Find where the given text appears and provide that cell's center as (x, y) coordinate. 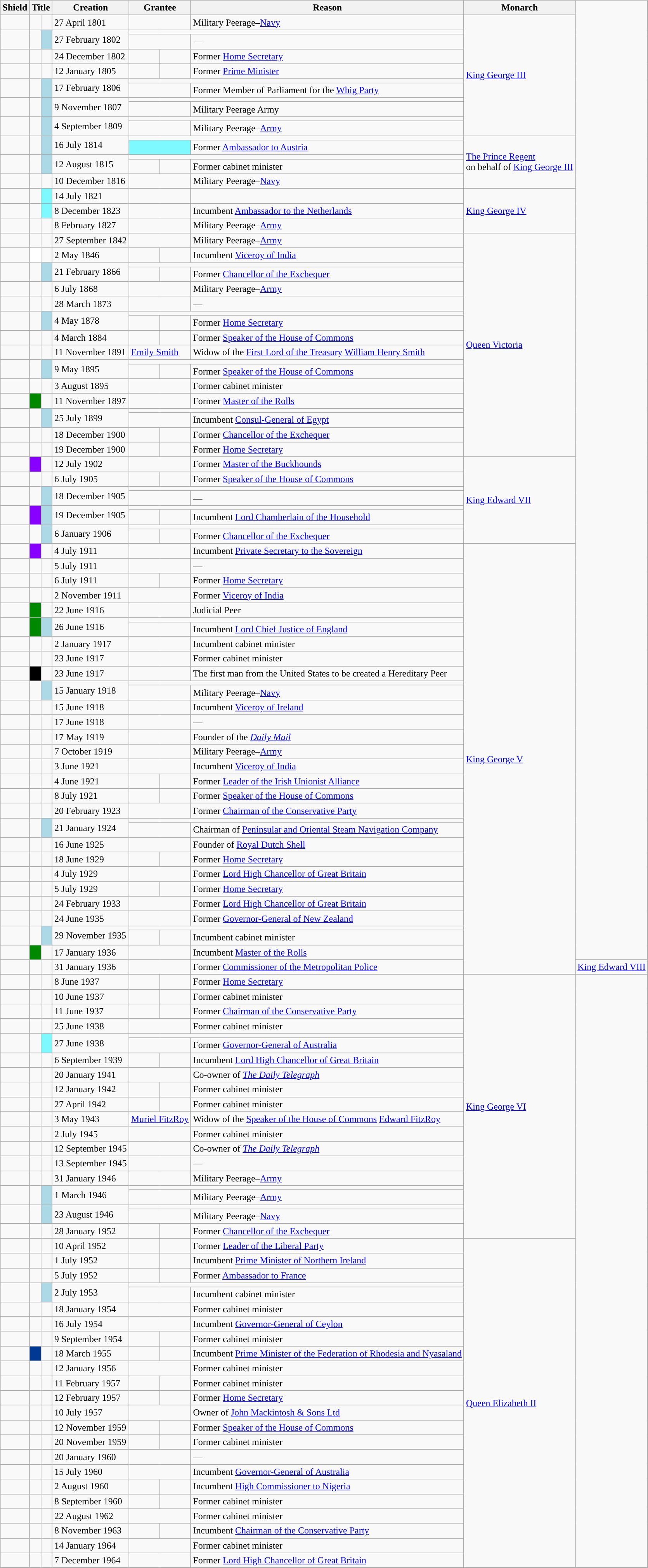
King George IV (519, 211)
The Prince Regenton behalf of King George III (519, 162)
28 March 1873 (90, 304)
Incumbent Lord Chief Justice of England (327, 629)
Incumbent Chairman of the Conservative Party (327, 1531)
6 July 1868 (90, 289)
Former Ambassador to Austria (327, 147)
10 December 1816 (90, 181)
Queen Victoria (519, 345)
Incumbent Lord Chamberlain of the Household (327, 517)
10 June 1937 (90, 997)
4 June 1921 (90, 781)
24 February 1933 (90, 904)
11 June 1937 (90, 1011)
18 December 1900 (90, 435)
9 November 1807 (90, 107)
Military Peerage Army (327, 109)
King George VI (519, 1107)
20 January 1960 (90, 1457)
11 November 1891 (90, 352)
Incumbent Viceroy of Ireland (327, 707)
Founder of the Daily Mail (327, 737)
Chairman of Peninsular and Oriental Steam Navigation Company (327, 830)
2 May 1846 (90, 255)
21 February 1866 (90, 272)
Former Master of the Rolls (327, 401)
6 January 1906 (90, 534)
King George V (519, 759)
Former Ambassador to France (327, 1275)
24 December 1802 (90, 56)
15 June 1918 (90, 707)
Monarch (519, 8)
2 January 1917 (90, 644)
3 August 1895 (90, 386)
11 November 1897 (90, 401)
Reason (327, 8)
18 June 1929 (90, 859)
23 August 1946 (90, 1214)
Widow of the Speaker of the House of Commons Edward FitzRoy (327, 1119)
Former Leader of the Irish Unionist Alliance (327, 781)
1 July 1952 (90, 1261)
11 February 1957 (90, 1383)
King George III (519, 75)
Grantee (160, 8)
12 January 1942 (90, 1089)
Shield (15, 8)
2 July 1953 (90, 1292)
21 January 1924 (90, 827)
12 September 1945 (90, 1148)
3 June 1921 (90, 767)
Muriel FitzRoy (160, 1119)
Queen Elizabeth II (519, 1403)
Incumbent Prime Minister of the Federation of Rhodesia and Nyasaland (327, 1353)
12 January 1805 (90, 71)
8 November 1963 (90, 1531)
Incumbent Governor-General of Ceylon (327, 1324)
Incumbent Consul-General of Egypt (327, 420)
Former Leader of the Liberal Party (327, 1246)
12 January 1956 (90, 1368)
8 July 1921 (90, 796)
13 September 1945 (90, 1163)
8 February 1827 (90, 225)
27 June 1938 (90, 1043)
1 March 1946 (90, 1195)
20 January 1941 (90, 1075)
Founder of Royal Dutch Shell (327, 845)
17 May 1919 (90, 737)
10 April 1952 (90, 1246)
19 December 1900 (90, 449)
17 February 1806 (90, 88)
14 July 1821 (90, 196)
6 July 1905 (90, 479)
5 July 1929 (90, 889)
Former Governor-General of Australia (327, 1045)
19 December 1905 (90, 515)
6 July 1911 (90, 581)
Incumbent Prime Minister of Northern Ireland (327, 1261)
7 December 1964 (90, 1560)
26 June 1916 (90, 627)
18 January 1954 (90, 1309)
Former Member of Parliament for the Whig Party (327, 90)
8 June 1937 (90, 982)
27 April 1942 (90, 1104)
22 August 1962 (90, 1516)
16 June 1925 (90, 845)
Creation (90, 8)
Judicial Peer (327, 610)
4 May 1878 (90, 321)
17 January 1936 (90, 952)
15 January 1918 (90, 690)
Incumbent Governor-General of Australia (327, 1472)
Former Governor-General of New Zealand (327, 918)
12 August 1815 (90, 165)
King Edward VIII (612, 967)
16 July 1814 (90, 145)
4 September 1809 (90, 126)
20 February 1923 (90, 811)
31 January 1936 (90, 967)
5 July 1952 (90, 1275)
6 September 1939 (90, 1060)
12 July 1902 (90, 464)
7 October 1919 (90, 752)
Incumbent Private Secretary to the Sovereign (327, 551)
25 June 1938 (90, 1026)
5 July 1911 (90, 566)
31 January 1946 (90, 1178)
Owner of John Mackintosh & Sons Ltd (327, 1413)
3 May 1943 (90, 1119)
4 July 1929 (90, 874)
2 November 1911 (90, 595)
Incumbent Master of the Rolls (327, 952)
29 November 1935 (90, 935)
10 July 1957 (90, 1413)
18 March 1955 (90, 1353)
24 June 1935 (90, 918)
8 December 1823 (90, 211)
28 January 1952 (90, 1231)
Former Prime Minister (327, 71)
2 July 1945 (90, 1134)
King Edward VII (519, 500)
17 June 1918 (90, 722)
27 September 1842 (90, 240)
18 December 1905 (90, 496)
12 November 1959 (90, 1428)
4 July 1911 (90, 551)
15 July 1960 (90, 1472)
Incumbent High Commissioner to Nigeria (327, 1486)
9 May 1895 (90, 369)
4 March 1884 (90, 337)
9 September 1954 (90, 1339)
Incumbent Ambassador to the Netherlands (327, 211)
Widow of the First Lord of the Treasury William Henry Smith (327, 352)
Former Viceroy of India (327, 595)
Incumbent Lord High Chancellor of Great Britain (327, 1060)
Emily Smith (160, 352)
Former Commissioner of the Metropolitan Police (327, 967)
25 July 1899 (90, 418)
The first man from the United States to be created a Hereditary Peer (327, 673)
2 August 1960 (90, 1486)
20 November 1959 (90, 1442)
8 September 1960 (90, 1501)
14 January 1964 (90, 1545)
22 June 1916 (90, 610)
27 February 1802 (90, 40)
12 February 1957 (90, 1398)
Former Master of the Buckhounds (327, 464)
16 July 1954 (90, 1324)
Title (41, 8)
27 April 1801 (90, 23)
